Return [x, y] of the center of cell containing provided text 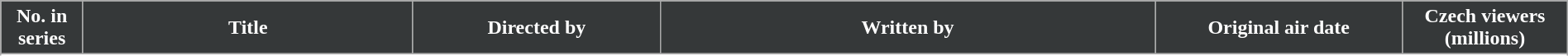
Directed by [536, 28]
Original air date [1279, 28]
Written by [907, 28]
Title [248, 28]
Czech viewers(millions) [1485, 28]
No. inseries [42, 28]
